Return the [x, y] coordinate for the center point of the cell that contains the specified text.  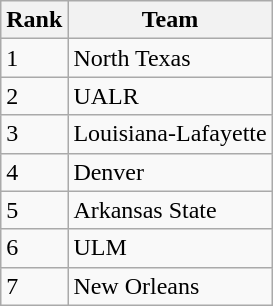
Denver [170, 172]
5 [34, 210]
North Texas [170, 58]
New Orleans [170, 286]
Arkansas State [170, 210]
Team [170, 20]
Rank [34, 20]
4 [34, 172]
1 [34, 58]
ULM [170, 248]
6 [34, 248]
Louisiana-Lafayette [170, 134]
2 [34, 96]
3 [34, 134]
UALR [170, 96]
7 [34, 286]
